Locate the cell with the specified text and output its [x, y] center coordinate. 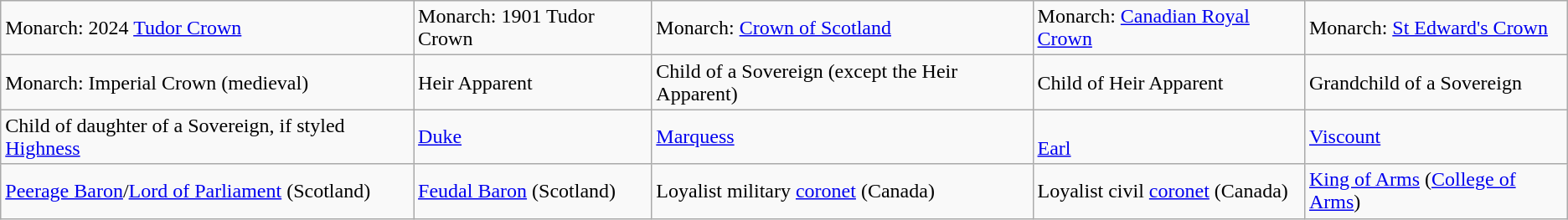
Monarch: Imperial Crown (medieval) [208, 82]
Grandchild of a Sovereign [1436, 82]
Viscount [1436, 137]
Marquess [843, 137]
Loyalist civil coronet (Canada) [1168, 191]
Monarch: Canadian Royal Crown [1168, 28]
Peerage Baron/Lord of Parliament (Scotland) [208, 191]
Monarch: St Edward's Crown [1436, 28]
Heir Apparent [533, 82]
Monarch: 1901 Tudor Crown [533, 28]
Monarch: Crown of Scotland [843, 28]
Child of Heir Apparent [1168, 82]
Earl [1168, 137]
Loyalist military coronet (Canada) [843, 191]
Child of daughter of a Sovereign, if styled Highness [208, 137]
Feudal Baron (Scotland) [533, 191]
King of Arms (College of Arms) [1436, 191]
Duke [533, 137]
Monarch: 2024 Tudor Crown [208, 28]
Child of a Sovereign (except the Heir Apparent) [843, 82]
